Identify which cell holds the provided text, then report its [x, y] central coordinate. 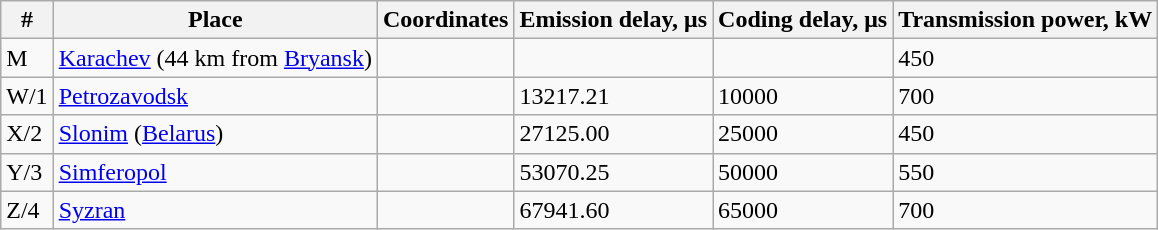
M [27, 58]
Coding delay, μs [803, 20]
Simferopol [215, 172]
53070.25 [614, 172]
Coordinates [445, 20]
Place [215, 20]
Petrozavodsk [215, 96]
Karachev (44 km from Bryansk) [215, 58]
67941.60 [614, 210]
25000 [803, 134]
Slonim (Belarus) [215, 134]
550 [1026, 172]
65000 [803, 210]
Y/3 [27, 172]
# [27, 20]
50000 [803, 172]
Emission delay, μs [614, 20]
27125.00 [614, 134]
13217.21 [614, 96]
10000 [803, 96]
Syzran [215, 210]
Z/4 [27, 210]
Transmission power, kW [1026, 20]
W/1 [27, 96]
X/2 [27, 134]
